Output the [X, Y] coordinate of the center of the cell containing the given text.  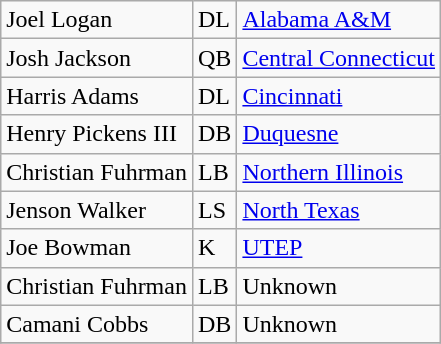
North Texas [339, 210]
Joe Bowman [97, 248]
Jenson Walker [97, 210]
Alabama A&M [339, 20]
Harris Adams [97, 96]
Josh Jackson [97, 58]
Duquesne [339, 134]
LS [214, 210]
Northern Illinois [339, 172]
Camani Cobbs [97, 324]
QB [214, 58]
UTEP [339, 248]
Cincinnati [339, 96]
Henry Pickens III [97, 134]
Central Connecticut [339, 58]
K [214, 248]
Joel Logan [97, 20]
